Capture the cell that displays the provided text and extract its (X, Y) central coordinate. 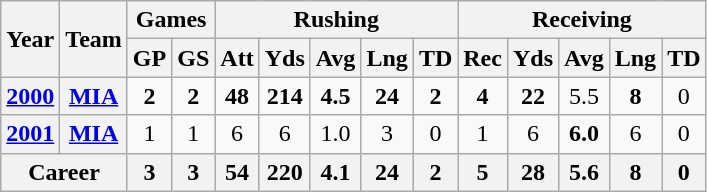
4.5 (336, 96)
GP (149, 58)
1.0 (336, 134)
2001 (30, 134)
2000 (30, 96)
6.0 (584, 134)
Rushing (336, 20)
22 (532, 96)
4 (483, 96)
Rec (483, 58)
220 (284, 172)
GS (194, 58)
Receiving (582, 20)
48 (237, 96)
Games (170, 20)
Att (237, 58)
4.1 (336, 172)
Team (94, 39)
28 (532, 172)
5 (483, 172)
5.6 (584, 172)
214 (284, 96)
5.5 (584, 96)
Year (30, 39)
54 (237, 172)
Career (64, 172)
